For the text-containing cell, return its midpoint in (X, Y) coordinate format. 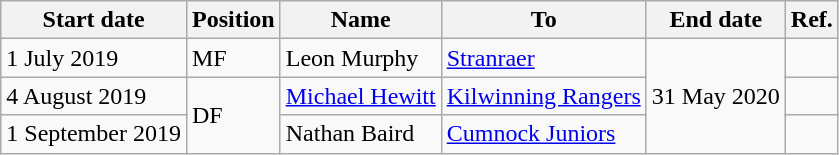
Start date (94, 20)
Michael Hewitt (360, 96)
Cumnock Juniors (544, 134)
Stranraer (544, 58)
Nathan Baird (360, 134)
1 July 2019 (94, 58)
Name (360, 20)
To (544, 20)
DF (233, 115)
Position (233, 20)
MF (233, 58)
4 August 2019 (94, 96)
End date (716, 20)
1 September 2019 (94, 134)
Kilwinning Rangers (544, 96)
Leon Murphy (360, 58)
31 May 2020 (716, 96)
Ref. (812, 20)
